Find where the given text appears and provide that cell's center as [X, Y] coordinate. 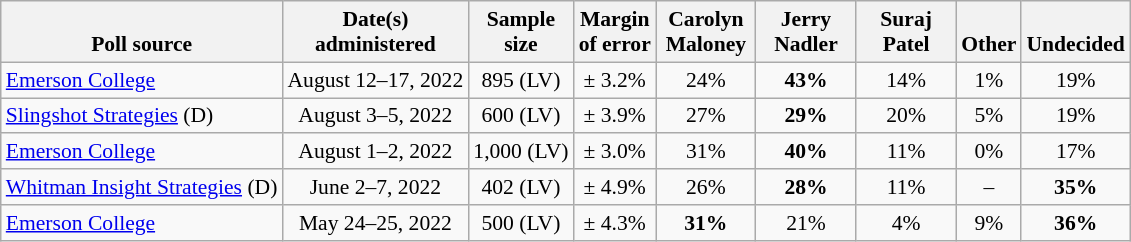
Other [988, 32]
Marginof error [615, 32]
20% [906, 116]
895 (LV) [520, 80]
43% [806, 80]
CarolynMaloney [706, 32]
Date(s)administered [375, 32]
Slingshot Strategies (D) [142, 116]
5% [988, 116]
9% [988, 223]
29% [806, 116]
August 1–2, 2022 [375, 152]
36% [1075, 223]
35% [1075, 187]
± 4.9% [615, 187]
17% [1075, 152]
– [988, 187]
27% [706, 116]
JerryNadler [806, 32]
± 4.3% [615, 223]
1% [988, 80]
402 (LV) [520, 187]
± 3.0% [615, 152]
500 (LV) [520, 223]
± 3.9% [615, 116]
Whitman Insight Strategies (D) [142, 187]
24% [706, 80]
1,000 (LV) [520, 152]
Undecided [1075, 32]
40% [806, 152]
0% [988, 152]
Samplesize [520, 32]
21% [806, 223]
± 3.2% [615, 80]
SurajPatel [906, 32]
4% [906, 223]
Poll source [142, 32]
June 2–7, 2022 [375, 187]
26% [706, 187]
May 24–25, 2022 [375, 223]
August 12–17, 2022 [375, 80]
28% [806, 187]
600 (LV) [520, 116]
14% [906, 80]
August 3–5, 2022 [375, 116]
